From the cell containing the given text, extract its center point as (X, Y) coordinate. 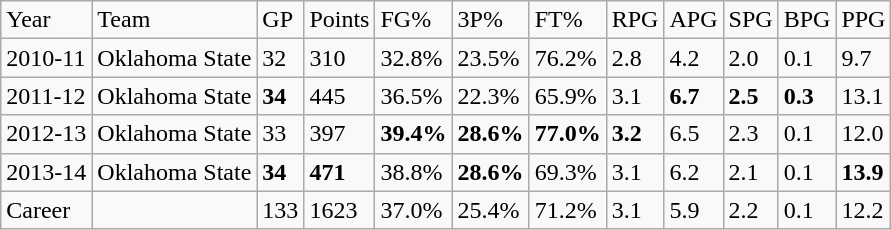
Points (340, 20)
65.9% (568, 96)
471 (340, 172)
397 (340, 134)
0.3 (807, 96)
Team (174, 20)
2.3 (750, 134)
3.2 (635, 134)
1623 (340, 210)
GP (280, 20)
77.0% (568, 134)
PPG (864, 20)
Career (46, 210)
39.4% (414, 134)
2.0 (750, 58)
22.3% (490, 96)
BPG (807, 20)
2011-12 (46, 96)
13.1 (864, 96)
4.2 (694, 58)
2.5 (750, 96)
76.2% (568, 58)
12.0 (864, 134)
Year (46, 20)
FG% (414, 20)
6.7 (694, 96)
3P% (490, 20)
37.0% (414, 210)
32 (280, 58)
13.9 (864, 172)
310 (340, 58)
SPG (750, 20)
9.7 (864, 58)
71.2% (568, 210)
23.5% (490, 58)
33 (280, 134)
APG (694, 20)
2.1 (750, 172)
6.5 (694, 134)
12.2 (864, 210)
2010-11 (46, 58)
445 (340, 96)
FT% (568, 20)
36.5% (414, 96)
32.8% (414, 58)
2.8 (635, 58)
38.8% (414, 172)
2013-14 (46, 172)
5.9 (694, 210)
2.2 (750, 210)
69.3% (568, 172)
25.4% (490, 210)
133 (280, 210)
2012-13 (46, 134)
6.2 (694, 172)
RPG (635, 20)
